Output the (x, y) coordinate of the center of the cell containing the given text.  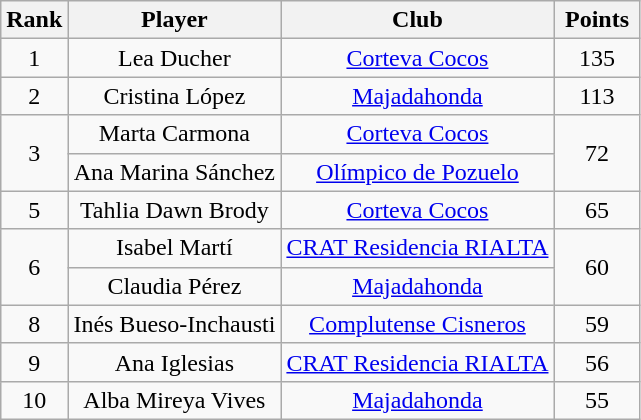
55 (597, 400)
Olímpico de Pozuelo (418, 172)
Inés Bueso-Inchausti (174, 324)
Complutense Cisneros (418, 324)
Points (597, 20)
Marta Carmona (174, 134)
Lea Ducher (174, 58)
113 (597, 96)
56 (597, 362)
Ana Marina Sánchez (174, 172)
Club (418, 20)
Player (174, 20)
Ana Iglesias (174, 362)
10 (34, 400)
1 (34, 58)
Claudia Pérez (174, 286)
Isabel Martí (174, 248)
65 (597, 210)
135 (597, 58)
59 (597, 324)
Tahlia Dawn Brody (174, 210)
Rank (34, 20)
8 (34, 324)
3 (34, 153)
6 (34, 267)
Cristina López (174, 96)
Alba Mireya Vives (174, 400)
2 (34, 96)
72 (597, 153)
9 (34, 362)
60 (597, 267)
5 (34, 210)
